For the text-containing cell, return its midpoint in [x, y] coordinate format. 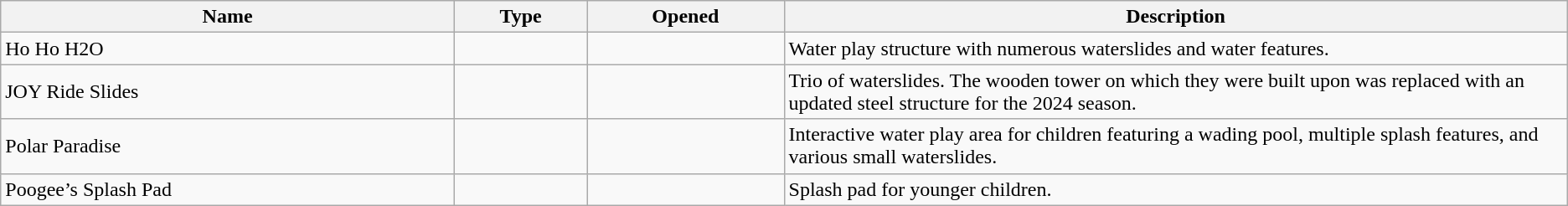
Name [228, 17]
Polar Paradise [228, 146]
Water play structure with numerous waterslides and water features. [1176, 49]
JOY Ride Slides [228, 92]
Opened [685, 17]
Splash pad for younger children. [1176, 189]
Trio of waterslides. The wooden tower on which they were built upon was replaced with an updated steel structure for the 2024 season. [1176, 92]
Ho Ho H2O [228, 49]
Poogee’s Splash Pad [228, 189]
Description [1176, 17]
Type [520, 17]
Interactive water play area for children featuring a wading pool, multiple splash features, and various small waterslides. [1176, 146]
